Capture the cell that displays the provided text and extract its (x, y) central coordinate. 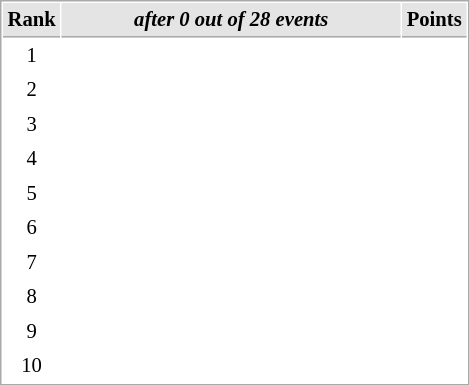
8 (32, 296)
7 (32, 262)
5 (32, 194)
Points (434, 20)
3 (32, 124)
Rank (32, 20)
4 (32, 158)
6 (32, 228)
9 (32, 332)
10 (32, 366)
1 (32, 56)
after 0 out of 28 events (232, 20)
2 (32, 90)
